Locate the cell with the specified text and output its (x, y) center coordinate. 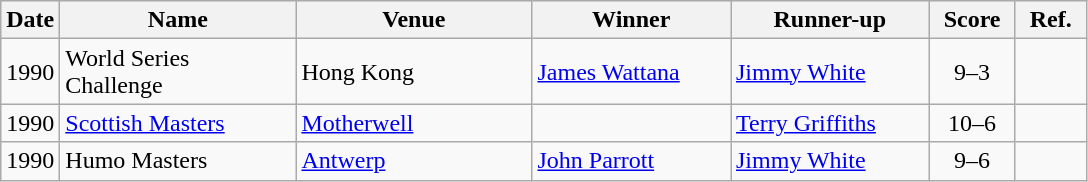
World Series Challenge (178, 72)
Name (178, 20)
Hong Kong (414, 72)
Venue (414, 20)
Date (30, 20)
John Parrott (632, 161)
Humo Masters (178, 161)
Winner (632, 20)
Antwerp (414, 161)
9–6 (972, 161)
Terry Griffiths (830, 123)
Runner-up (830, 20)
Motherwell (414, 123)
James Wattana (632, 72)
Score (972, 20)
Ref. (1050, 20)
Scottish Masters (178, 123)
10–6 (972, 123)
9–3 (972, 72)
